Scan for the cell matching the given text and deliver its [X, Y] coordinate at center. 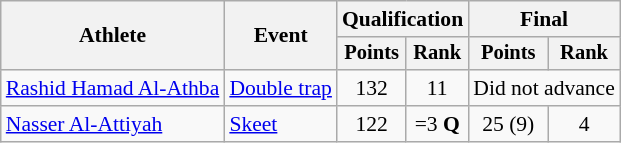
11 [437, 88]
25 (9) [508, 124]
Nasser Al-Attiyah [113, 124]
Event [280, 36]
Final [544, 19]
=3 Q [437, 124]
Double trap [280, 88]
Athlete [113, 36]
Did not advance [544, 88]
Skeet [280, 124]
4 [584, 124]
132 [372, 88]
122 [372, 124]
Qualification [402, 19]
Rashid Hamad Al-Athba [113, 88]
